Find where the given text appears and provide that cell's center as (x, y) coordinate. 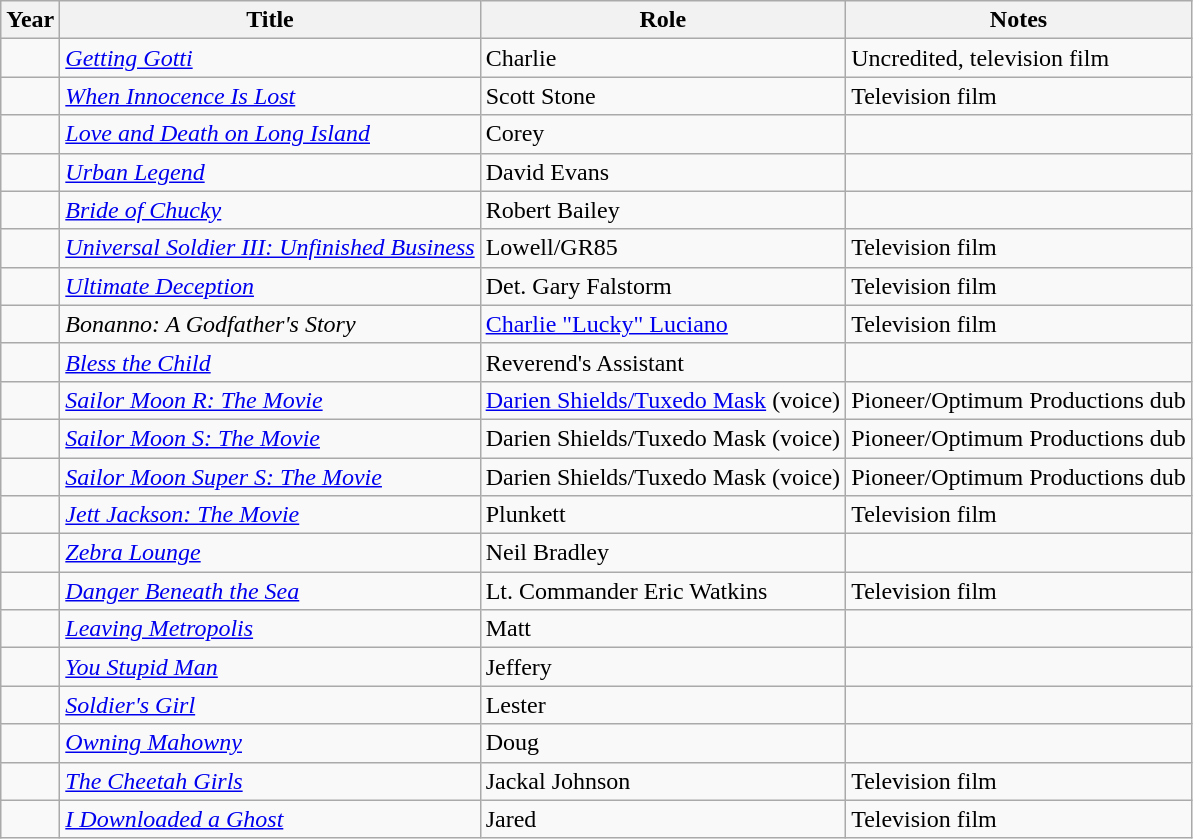
Lester (662, 705)
Uncredited, television film (1019, 58)
Jett Jackson: The Movie (270, 515)
Title (270, 20)
The Cheetah Girls (270, 781)
Plunkett (662, 515)
Bless the Child (270, 362)
Notes (1019, 20)
Charlie "Lucky" Luciano (662, 324)
Year (30, 20)
Scott Stone (662, 96)
Jackal Johnson (662, 781)
Zebra Lounge (270, 553)
Doug (662, 743)
Charlie (662, 58)
Neil Bradley (662, 553)
Lt. Commander Eric Watkins (662, 591)
Leaving Metropolis (270, 629)
Ultimate Deception (270, 286)
When Innocence Is Lost (270, 96)
Reverend's Assistant (662, 362)
Sailor Moon R: The Movie (270, 400)
Sailor Moon S: The Movie (270, 438)
David Evans (662, 172)
Getting Gotti (270, 58)
Jared (662, 819)
Role (662, 20)
Sailor Moon Super S: The Movie (270, 477)
Matt (662, 629)
Universal Soldier III: Unfinished Business (270, 248)
Lowell/GR85 (662, 248)
Love and Death on Long Island (270, 134)
Bride of Chucky (270, 210)
Owning Mahowny (270, 743)
Bonanno: A Godfather's Story (270, 324)
Corey (662, 134)
Danger Beneath the Sea (270, 591)
Det. Gary Falstorm (662, 286)
You Stupid Man (270, 667)
Robert Bailey (662, 210)
I Downloaded a Ghost (270, 819)
Soldier's Girl (270, 705)
Jeffery (662, 667)
Urban Legend (270, 172)
